Return [X, Y] of the center of cell containing provided text 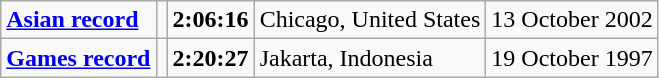
19 October 1997 [572, 58]
Jakarta, Indonesia [370, 58]
2:20:27 [210, 58]
Games record [78, 58]
Chicago, United States [370, 20]
2:06:16 [210, 20]
Asian record [78, 20]
13 October 2002 [572, 20]
